Identify which cell holds the provided text, then report its (x, y) central coordinate. 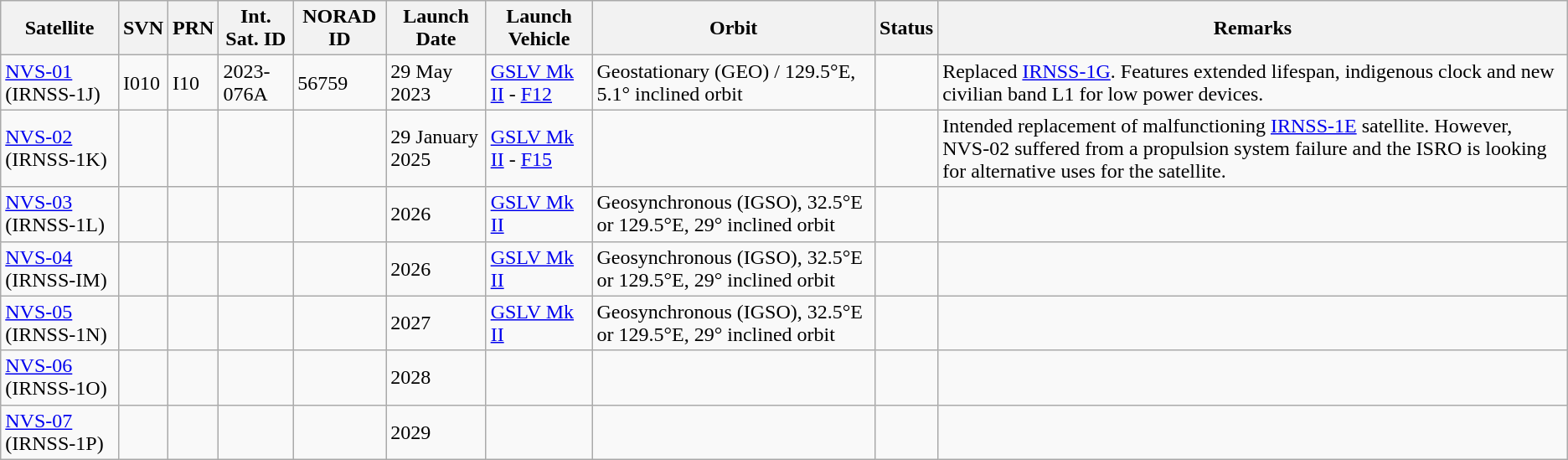
2023-076A (256, 82)
PRN (193, 28)
NVS-03 (IRNSS-1L) (60, 214)
NVS-06 (IRNSS-1O) (60, 377)
I010 (142, 82)
NVS-07 (IRNSS-1P) (60, 432)
NVS-01 (IRNSS-1J) (60, 82)
SVN (142, 28)
GSLV Mk II - F15 (539, 148)
Orbit (734, 28)
NVS-05 (IRNSS-1N) (60, 323)
I10 (193, 82)
Status (906, 28)
Int. Sat. ID (256, 28)
Satellite (60, 28)
NVS-04 (IRNSS-IM) (60, 268)
Launch Vehicle (539, 28)
Replaced IRNSS-1G. Features extended lifespan, indigenous clock and new civilian band L1 for low power devices. (1253, 82)
29 May 2023 (436, 82)
2028 (436, 377)
2029 (436, 432)
56759 (340, 82)
GSLV Mk II - F12 (539, 82)
29 January 2025 (436, 148)
Remarks (1253, 28)
NORAD ID (340, 28)
Launch Date (436, 28)
Geostationary (GEO) / 129.5°E, 5.1° inclined orbit (734, 82)
NVS-02 (IRNSS-1K) (60, 148)
2027 (436, 323)
